Detect which cell encompasses the target text, then output its (x, y) center coordinate. 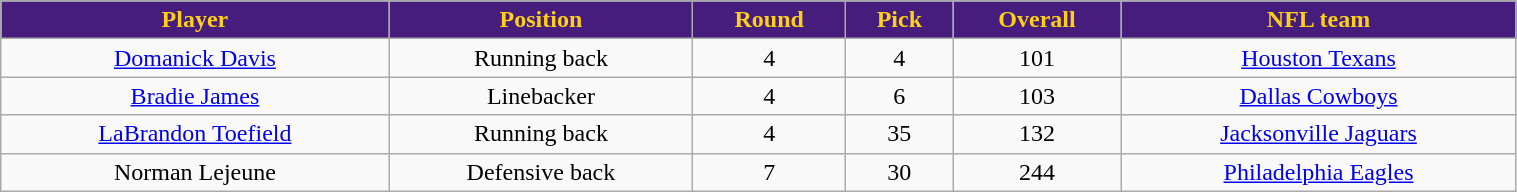
Bradie James (195, 96)
Defensive back (541, 172)
Pick (900, 20)
NFL team (1318, 20)
132 (1037, 134)
30 (900, 172)
LaBrandon Toefield (195, 134)
244 (1037, 172)
Overall (1037, 20)
35 (900, 134)
6 (900, 96)
Philadelphia Eagles (1318, 172)
Player (195, 20)
Position (541, 20)
7 (770, 172)
Round (770, 20)
101 (1037, 58)
Jacksonville Jaguars (1318, 134)
Linebacker (541, 96)
Dallas Cowboys (1318, 96)
Norman Lejeune (195, 172)
Domanick Davis (195, 58)
103 (1037, 96)
Houston Texans (1318, 58)
